Find where the given text appears and provide that cell's center as (x, y) coordinate. 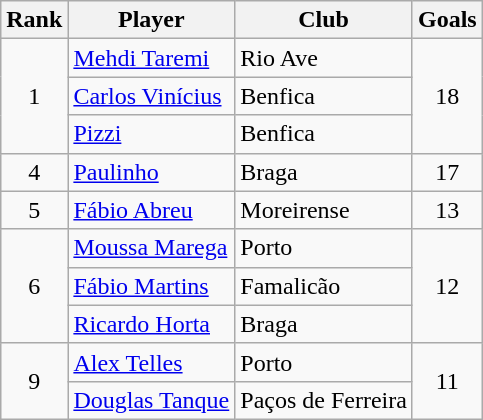
Douglas Tanque (152, 400)
Famalicão (324, 286)
Player (152, 20)
Club (324, 20)
Moreirense (324, 210)
18 (447, 96)
11 (447, 381)
Moussa Marega (152, 248)
5 (34, 210)
1 (34, 96)
Alex Telles (152, 362)
13 (447, 210)
Carlos Vinícius (152, 96)
Rank (34, 20)
Goals (447, 20)
17 (447, 172)
12 (447, 286)
Rio Ave (324, 58)
6 (34, 286)
Fábio Abreu (152, 210)
9 (34, 381)
Mehdi Taremi (152, 58)
Paços de Ferreira (324, 400)
Paulinho (152, 172)
Fábio Martins (152, 286)
Pizzi (152, 134)
Ricardo Horta (152, 324)
4 (34, 172)
